Return [x, y] of the center of cell containing provided text 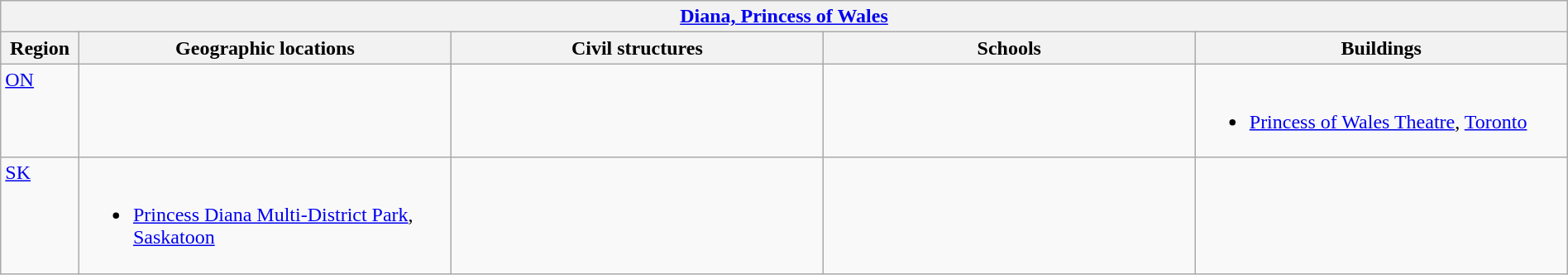
Civil structures [637, 48]
ON [40, 111]
Diana, Princess of Wales [784, 17]
Princess of Wales Theatre, Toronto [1381, 111]
Schools [1009, 48]
Princess Diana Multi-District Park, Saskatoon [265, 215]
Region [40, 48]
Buildings [1381, 48]
Geographic locations [265, 48]
SK [40, 215]
